Provide the [x, y] coordinate of the cell's center where the given text is located.  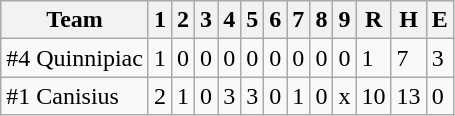
R [374, 20]
x [344, 96]
6 [276, 20]
Team [75, 20]
#4 Quinnipiac [75, 58]
8 [322, 20]
4 [230, 20]
5 [252, 20]
#1 Canisius [75, 96]
E [440, 20]
9 [344, 20]
13 [408, 96]
H [408, 20]
10 [374, 96]
